Provide the (x, y) coordinate of the cell's center where the given text is located.  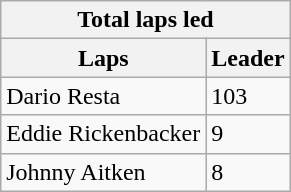
Leader (248, 58)
8 (248, 172)
103 (248, 96)
Johnny Aitken (104, 172)
Dario Resta (104, 96)
Laps (104, 58)
Total laps led (146, 20)
9 (248, 134)
Eddie Rickenbacker (104, 134)
